Extract the [x, y] coordinate from the center of the cell holding the provided text.  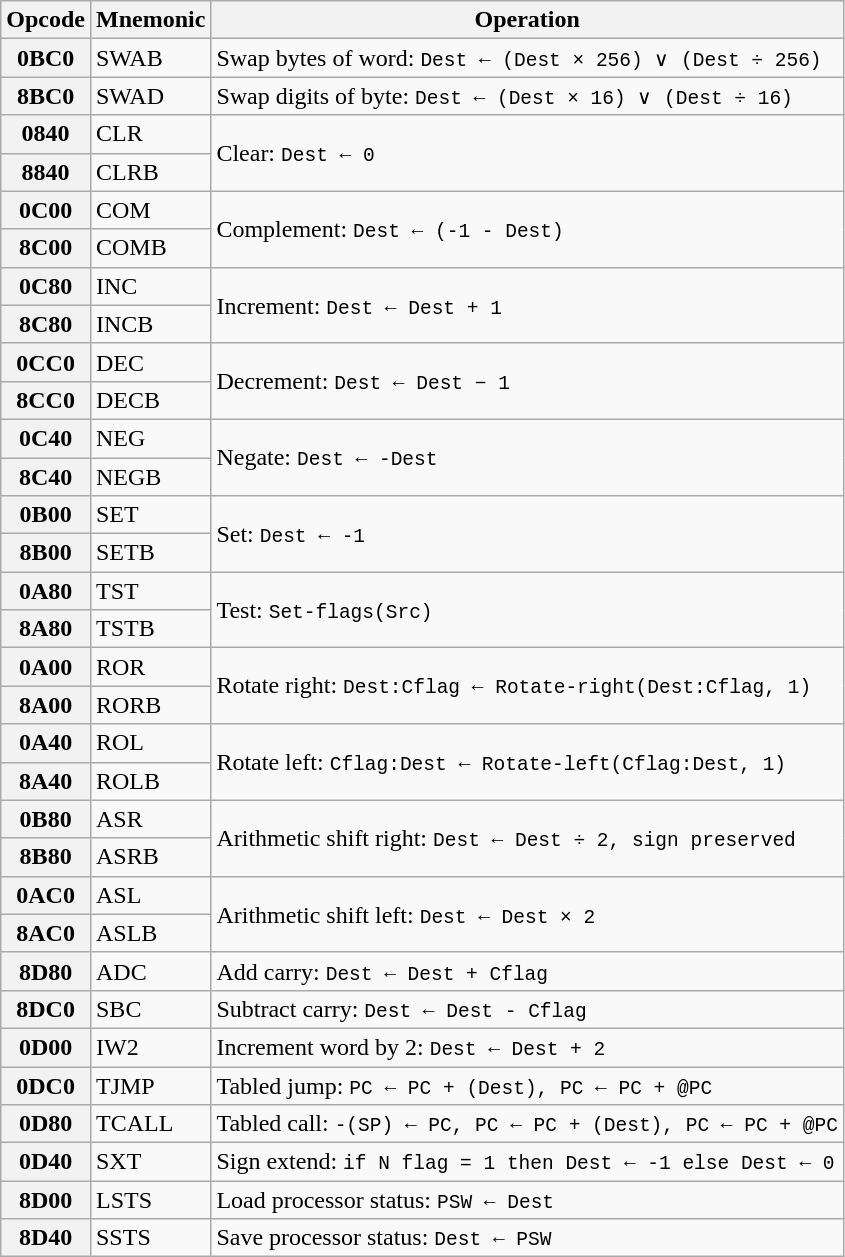
8BC0 [46, 96]
8A80 [46, 629]
0CC0 [46, 362]
Test: Set-flags(Src) [528, 610]
Rotate right: Dest:Cflag ← Rotate-right(Dest:Cflag, 1) [528, 686]
Swap bytes of word: Dest ← (Dest × 256) ∨ (Dest ÷ 256) [528, 58]
Decrement: Dest ← Dest − 1 [528, 381]
SSTS [150, 1238]
Complement: Dest ← (-1 - Dest) [528, 229]
Mnemonic [150, 20]
ASR [150, 819]
Set: Dest ← -1 [528, 534]
8D80 [46, 971]
0A40 [46, 743]
LSTS [150, 1200]
TSTB [150, 629]
0C00 [46, 210]
0A00 [46, 667]
DECB [150, 400]
SBC [150, 1009]
8B80 [46, 857]
8D40 [46, 1238]
CLRB [150, 172]
Save processor status: Dest ← PSW [528, 1238]
ASLB [150, 933]
RORB [150, 705]
SXT [150, 1162]
Arithmetic shift left: Dest ← Dest × 2 [528, 914]
Increment word by 2: Dest ← Dest + 2 [528, 1047]
8B00 [46, 553]
8AC0 [46, 933]
Add carry: Dest ← Dest + Cflag [528, 971]
SET [150, 515]
NEGB [150, 477]
0D40 [46, 1162]
Operation [528, 20]
Clear: Dest ← 0 [528, 153]
Increment: Dest ← Dest + 1 [528, 305]
0D00 [46, 1047]
0AC0 [46, 895]
0C40 [46, 438]
COM [150, 210]
8A40 [46, 781]
NEG [150, 438]
Subtract carry: Dest ← Dest - Cflag [528, 1009]
INC [150, 286]
Negate: Dest ← -Dest [528, 457]
COMB [150, 248]
Arithmetic shift right: Dest ← Dest ÷ 2, sign preserved [528, 838]
INCB [150, 324]
Rotate left: Cflag:Dest ← Rotate-left(Cflag:Dest, 1) [528, 762]
Swap digits of byte: Dest ← (Dest × 16) ∨ (Dest ÷ 16) [528, 96]
TCALL [150, 1124]
0B00 [46, 515]
0DC0 [46, 1085]
TST [150, 591]
8C00 [46, 248]
8CC0 [46, 400]
0A80 [46, 591]
0BC0 [46, 58]
8C80 [46, 324]
SETB [150, 553]
0C80 [46, 286]
8A00 [46, 705]
DEC [150, 362]
TJMP [150, 1085]
ROR [150, 667]
0D80 [46, 1124]
0840 [46, 134]
Sign extend: if N flag = 1 then Dest ← -1 else Dest ← 0 [528, 1162]
Tabled jump: PC ← PC + (Dest), PC ← PC + @PC [528, 1085]
ADC [150, 971]
8DC0 [46, 1009]
SWAD [150, 96]
0B80 [46, 819]
Load processor status: PSW ← Dest [528, 1200]
CLR [150, 134]
8C40 [46, 477]
ROLB [150, 781]
ASL [150, 895]
8D00 [46, 1200]
Opcode [46, 20]
IW2 [150, 1047]
ASRB [150, 857]
ROL [150, 743]
8840 [46, 172]
SWAB [150, 58]
Tabled call: -(SP) ← PC, PC ← PC + (Dest), PC ← PC + @PC [528, 1124]
